Provide the [x, y] coordinate of the cell's center where the given text is located.  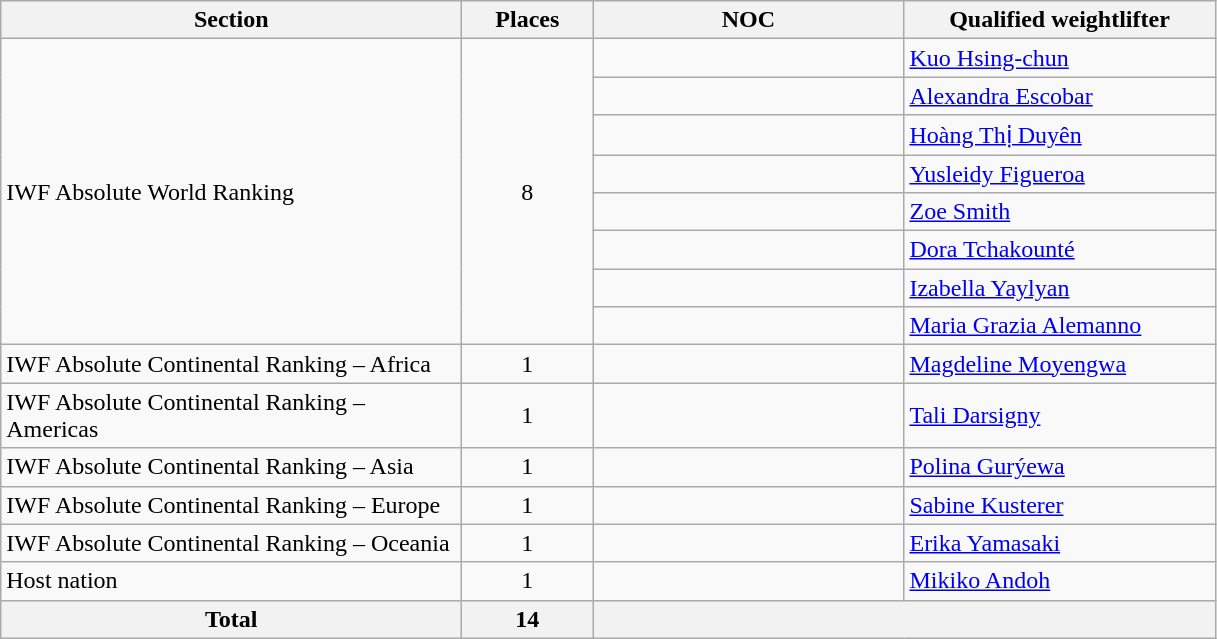
Erika Yamasaki [1060, 543]
Host nation [232, 581]
Places [528, 20]
Total [232, 619]
IWF Absolute World Ranking [232, 192]
IWF Absolute Continental Ranking – Oceania [232, 543]
Polina Gurýewa [1060, 467]
Kuo Hsing-chun [1060, 58]
Zoe Smith [1060, 212]
IWF Absolute Continental Ranking – Europe [232, 505]
Section [232, 20]
IWF Absolute Continental Ranking – Africa [232, 364]
Hoàng Thị Duyên [1060, 135]
Maria Grazia Alemanno [1060, 326]
Tali Darsigny [1060, 416]
Alexandra Escobar [1060, 96]
Izabella Yaylyan [1060, 288]
14 [528, 619]
8 [528, 192]
Mikiko Andoh [1060, 581]
Yusleidy Figueroa [1060, 173]
NOC [748, 20]
Qualified weightlifter [1060, 20]
Sabine Kusterer [1060, 505]
Magdeline Moyengwa [1060, 364]
IWF Absolute Continental Ranking – Americas [232, 416]
Dora Tchakounté [1060, 250]
IWF Absolute Continental Ranking – Asia [232, 467]
